Extract the (X, Y) coordinate from the center of the cell holding the provided text.  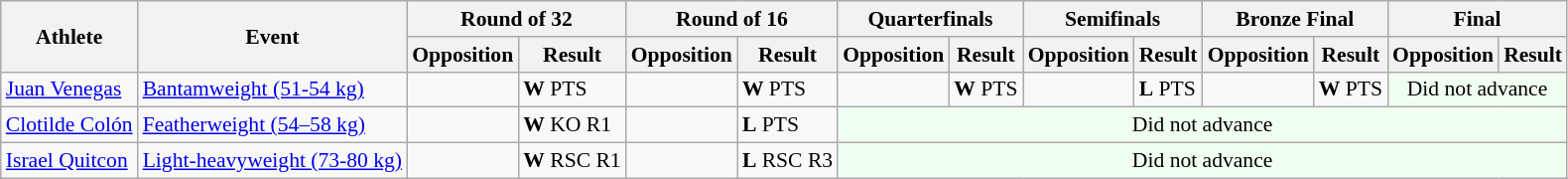
Event (273, 36)
Semifinals (1113, 19)
W RSC R1 (572, 161)
W KO R1 (572, 125)
Featherweight (54–58 kg) (273, 125)
Round of 32 (516, 19)
Quarterfinals (930, 19)
Athlete (69, 36)
Round of 16 (732, 19)
Clotilde Colón (69, 125)
L RSC R3 (788, 161)
Juan Venegas (69, 89)
Final (1477, 19)
Bronze Final (1295, 19)
Light-heavyweight (73-80 kg) (273, 161)
Bantamweight (51-54 kg) (273, 89)
Israel Quitcon (69, 161)
